Find where the given text appears and provide that cell's center as (X, Y) coordinate. 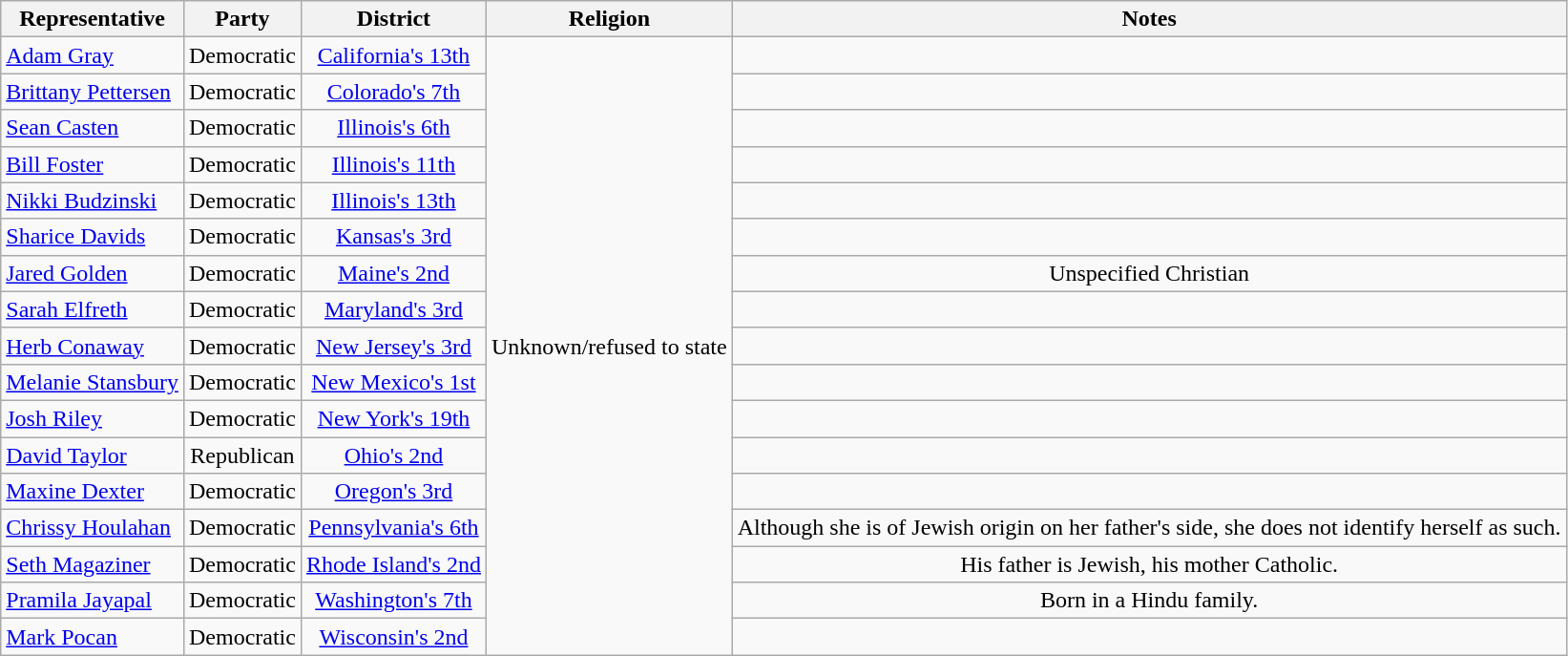
Mark Pocan (93, 637)
Pramila Jayapal (93, 601)
Unknown/refused to state (609, 346)
Rhode Island's 2nd (393, 564)
District (393, 19)
David Taylor (93, 455)
Although she is of Jewish origin on her father's side, she does not identify herself as such. (1149, 528)
Illinois's 13th (393, 201)
Born in a Hindu family. (1149, 601)
His father is Jewish, his mother Catholic. (1149, 564)
Oregon's 3rd (393, 492)
Illinois's 6th (393, 128)
New Jersey's 3rd (393, 346)
Religion (609, 19)
Seth Magaziner (93, 564)
Ohio's 2nd (393, 455)
Bill Foster (93, 164)
Sarah Elfreth (93, 309)
Sean Casten (93, 128)
Republican (242, 455)
Maryland's 3rd (393, 309)
Wisconsin's 2nd (393, 637)
Notes (1149, 19)
Unspecified Christian (1149, 273)
Party (242, 19)
Maxine Dexter (93, 492)
Representative (93, 19)
Melanie Stansbury (93, 382)
New York's 19th (393, 418)
Jared Golden (93, 273)
Nikki Budzinski (93, 201)
Sharice Davids (93, 237)
Maine's 2nd (393, 273)
Brittany Pettersen (93, 92)
Illinois's 11th (393, 164)
Colorado's 7th (393, 92)
Herb Conaway (93, 346)
California's 13th (393, 55)
Washington's 7th (393, 601)
Josh Riley (93, 418)
Pennsylvania's 6th (393, 528)
Kansas's 3rd (393, 237)
Adam Gray (93, 55)
New Mexico's 1st (393, 382)
Chrissy Houlahan (93, 528)
